Determine the [x, y] coordinate at the center of the cell enclosing the given text.  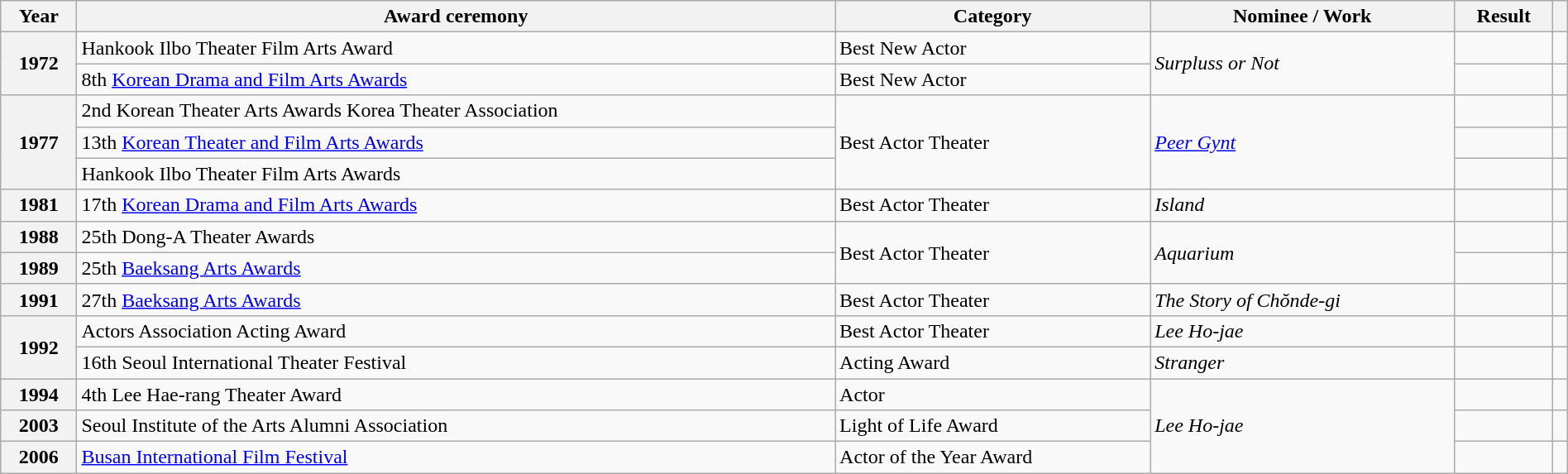
16th Seoul International Theater Festival [457, 362]
The Story of Chŏnde-gi [1303, 299]
25th Baeksang Arts Awards [457, 268]
4th Lee Hae-rang Theater Award [457, 395]
17th Korean Drama and Film Arts Awards [457, 205]
1994 [39, 395]
2nd Korean Theater Arts Awards Korea Theater Association [457, 111]
Hankook Ilbo Theater Film Arts Award [457, 48]
Hankook Ilbo Theater Film Arts Awards [457, 174]
2006 [39, 457]
Light of Life Award [992, 426]
1988 [39, 237]
27th Baeksang Arts Awards [457, 299]
Aquarium [1303, 252]
Seoul Institute of the Arts Alumni Association [457, 426]
Actor [992, 395]
13th Korean Theater and Film Arts Awards [457, 142]
8th Korean Drama and Film Arts Awards [457, 79]
2003 [39, 426]
25th Dong-A Theater Awards [457, 237]
1981 [39, 205]
Island [1303, 205]
1972 [39, 64]
Acting Award [992, 362]
Surpluss or Not [1303, 64]
Stranger [1303, 362]
Category [992, 17]
Actors Association Acting Award [457, 331]
1977 [39, 142]
Award ceremony [457, 17]
Nominee / Work [1303, 17]
Peer Gynt [1303, 142]
Busan International Film Festival [457, 457]
Result [1503, 17]
1992 [39, 347]
1991 [39, 299]
1989 [39, 268]
Year [39, 17]
Actor of the Year Award [992, 457]
